Output the (X, Y) coordinate of the center of the cell containing the given text.  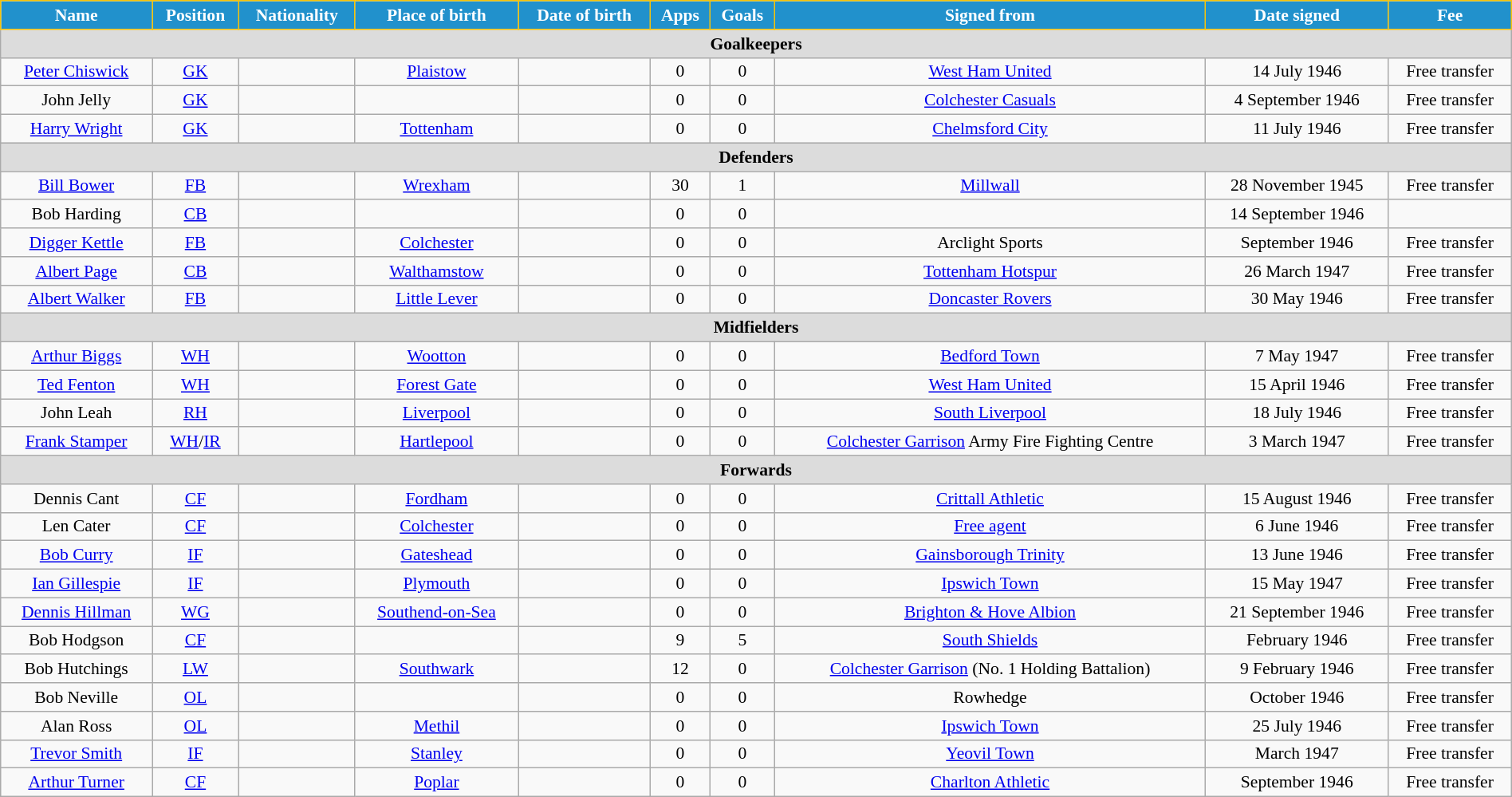
Gainsborough Trinity (990, 555)
March 1947 (1297, 754)
3 March 1947 (1297, 442)
Brighton & Hove Albion (990, 612)
Wrexham (436, 186)
Charlton Athletic (990, 783)
Frank Stamper (77, 442)
Peter Chiswick (77, 72)
Place of birth (436, 15)
Albert Walker (77, 299)
Forest Gate (436, 385)
Plymouth (436, 584)
Name (77, 15)
14 July 1946 (1297, 72)
Bob Harding (77, 215)
Millwall (990, 186)
South Liverpool (990, 413)
Plaistow (436, 72)
Position (196, 15)
Poplar (436, 783)
Southwark (436, 669)
WH/IR (196, 442)
Ted Fenton (77, 385)
Goalkeepers (756, 44)
Arthur Turner (77, 783)
Bob Curry (77, 555)
Bedford Town (990, 357)
13 June 1946 (1297, 555)
Liverpool (436, 413)
Wootton (436, 357)
Date signed (1297, 15)
October 1946 (1297, 697)
South Shields (990, 641)
15 May 1947 (1297, 584)
Len Cater (77, 527)
Harry Wright (77, 129)
5 (742, 641)
Walthamstow (436, 271)
Fee (1450, 15)
Dennis Cant (77, 499)
Midfielders (756, 328)
John Jelly (77, 101)
Yeovil Town (990, 754)
15 April 1946 (1297, 385)
Signed from (990, 15)
1 (742, 186)
Dennis Hillman (77, 612)
9 February 1946 (1297, 669)
Bill Bower (77, 186)
7 May 1947 (1297, 357)
Forwards (756, 470)
LW (196, 669)
Tottenham Hotspur (990, 271)
Bob Hodgson (77, 641)
RH (196, 413)
John Leah (77, 413)
Rowhedge (990, 697)
15 August 1946 (1297, 499)
February 1946 (1297, 641)
Arclight Sports (990, 243)
Chelmsford City (990, 129)
Ian Gillespie (77, 584)
11 July 1946 (1297, 129)
Little Lever (436, 299)
Doncaster Rovers (990, 299)
4 September 1946 (1297, 101)
21 September 1946 (1297, 612)
28 November 1945 (1297, 186)
Fordham (436, 499)
Defenders (756, 157)
Southend-on-Sea (436, 612)
Colchester Garrison Army Fire Fighting Centre (990, 442)
9 (681, 641)
Digger Kettle (77, 243)
Free agent (990, 527)
30 May 1946 (1297, 299)
Colchester Garrison (No. 1 Holding Battalion) (990, 669)
Hartlepool (436, 442)
18 July 1946 (1297, 413)
Alan Ross (77, 726)
Arthur Biggs (77, 357)
6 June 1946 (1297, 527)
WG (196, 612)
Goals (742, 15)
12 (681, 669)
Trevor Smith (77, 754)
Stanley (436, 754)
Crittall Athletic (990, 499)
Date of birth (585, 15)
Methil (436, 726)
26 March 1947 (1297, 271)
Apps (681, 15)
Colchester Casuals (990, 101)
30 (681, 186)
14 September 1946 (1297, 215)
Albert Page (77, 271)
Bob Hutchings (77, 669)
Gateshead (436, 555)
Tottenham (436, 129)
25 July 1946 (1297, 726)
Nationality (297, 15)
Bob Neville (77, 697)
